Return (X, Y) of the center of cell containing provided text 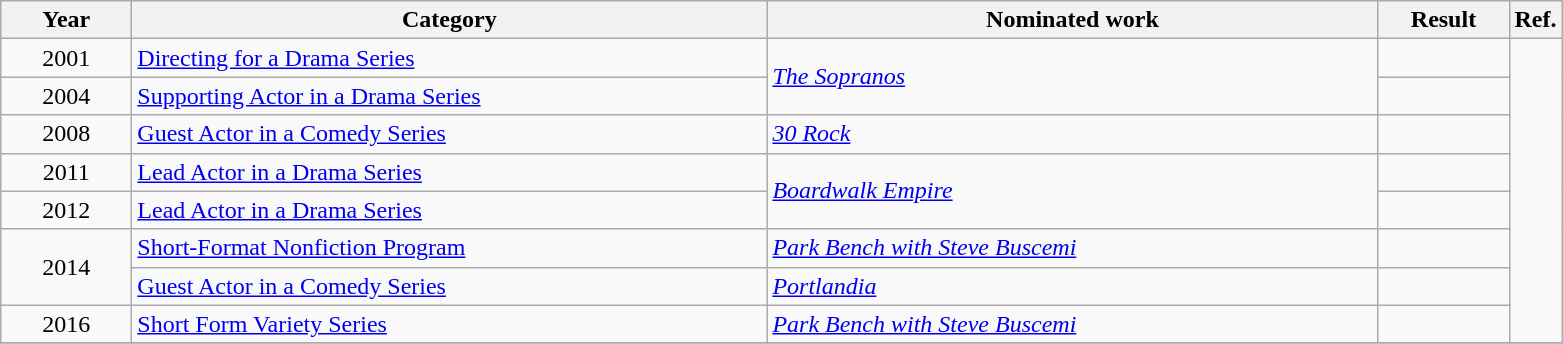
Result (1444, 20)
Short-Format Nonfiction Program (450, 248)
2008 (66, 134)
2012 (66, 210)
2016 (66, 324)
2011 (66, 172)
Ref. (1536, 20)
Boardwalk Empire (1072, 191)
2004 (66, 96)
Short Form Variety Series (450, 324)
Year (66, 20)
2014 (66, 267)
2001 (66, 58)
Portlandia (1072, 286)
Nominated work (1072, 20)
Category (450, 20)
30 Rock (1072, 134)
Directing for a Drama Series (450, 58)
The Sopranos (1072, 77)
Supporting Actor in a Drama Series (450, 96)
